Return [X, Y] of the center of cell containing provided text 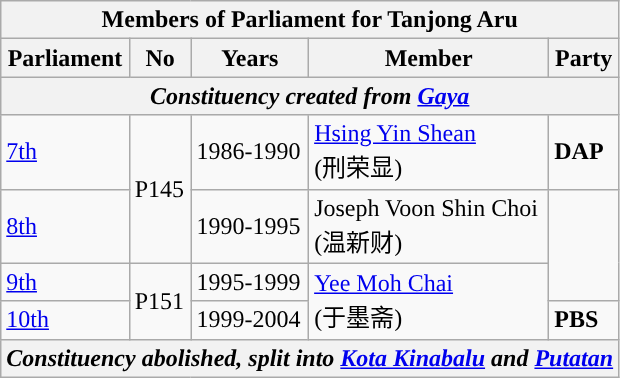
10th [65, 320]
DAP [584, 152]
1995-1999 [250, 282]
Years [250, 58]
Hsing Yin Shean (刑荣显) [429, 152]
Members of Parliament for Tanjong Aru [310, 20]
P145 [160, 189]
No [160, 58]
1986-1990 [250, 152]
9th [65, 282]
Party [584, 58]
Member [429, 58]
8th [65, 226]
Joseph Voon Shin Choi (温新财) [429, 226]
PBS [584, 320]
Constituency created from Gaya [310, 96]
1999-2004 [250, 320]
1990-1995 [250, 226]
Parliament [65, 58]
Constituency abolished, split into Kota Kinabalu and Putatan [310, 358]
P151 [160, 301]
7th [65, 152]
Yee Moh Chai (于墨斋) [429, 301]
